Locate the cell with the specified text and output its (x, y) center coordinate. 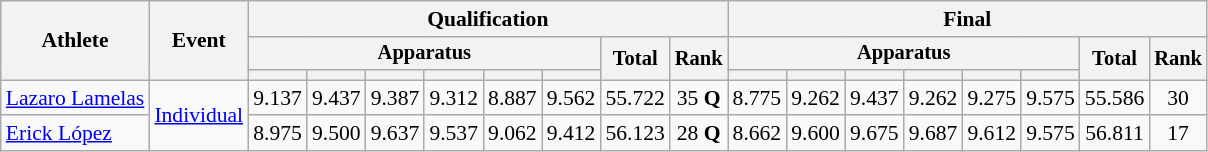
9.387 (396, 98)
28 Q (699, 134)
Final (968, 19)
9.137 (278, 98)
9.687 (934, 134)
Athlete (76, 40)
9.500 (336, 134)
9.312 (454, 98)
Individual (198, 116)
55.722 (634, 98)
Qualification (488, 19)
Erick López (76, 134)
35 Q (699, 98)
9.637 (396, 134)
9.562 (572, 98)
9.600 (816, 134)
17 (1178, 134)
Event (198, 40)
9.612 (992, 134)
9.275 (992, 98)
8.662 (758, 134)
8.975 (278, 134)
55.586 (1114, 98)
Lazaro Lamelas (76, 98)
9.412 (572, 134)
9.062 (512, 134)
56.811 (1114, 134)
8.775 (758, 98)
9.675 (874, 134)
56.123 (634, 134)
9.537 (454, 134)
8.887 (512, 98)
30 (1178, 98)
